Identify which cell holds the provided text, then report its (x, y) central coordinate. 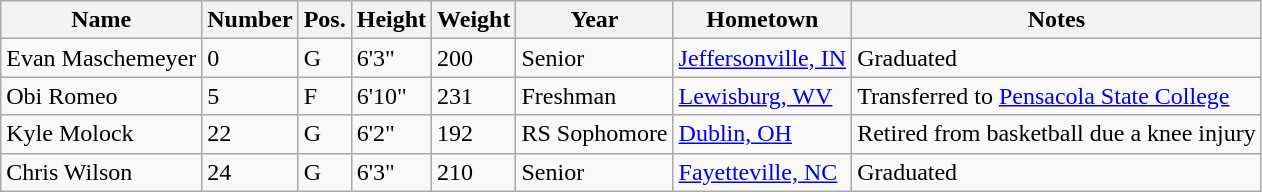
6'2" (391, 134)
F (324, 96)
231 (474, 96)
Name (102, 20)
210 (474, 172)
Dublin, OH (762, 134)
Obi Romeo (102, 96)
Chris Wilson (102, 172)
192 (474, 134)
Lewisburg, WV (762, 96)
0 (250, 58)
Hometown (762, 20)
Transferred to Pensacola State College (1057, 96)
Evan Maschemeyer (102, 58)
Retired from basketball due a knee injury (1057, 134)
Freshman (594, 96)
6'10" (391, 96)
Jeffersonville, IN (762, 58)
Weight (474, 20)
Number (250, 20)
Fayetteville, NC (762, 172)
22 (250, 134)
Kyle Molock (102, 134)
24 (250, 172)
Pos. (324, 20)
RS Sophomore (594, 134)
5 (250, 96)
200 (474, 58)
Notes (1057, 20)
Height (391, 20)
Year (594, 20)
